Capture the cell that displays the provided text and extract its [x, y] central coordinate. 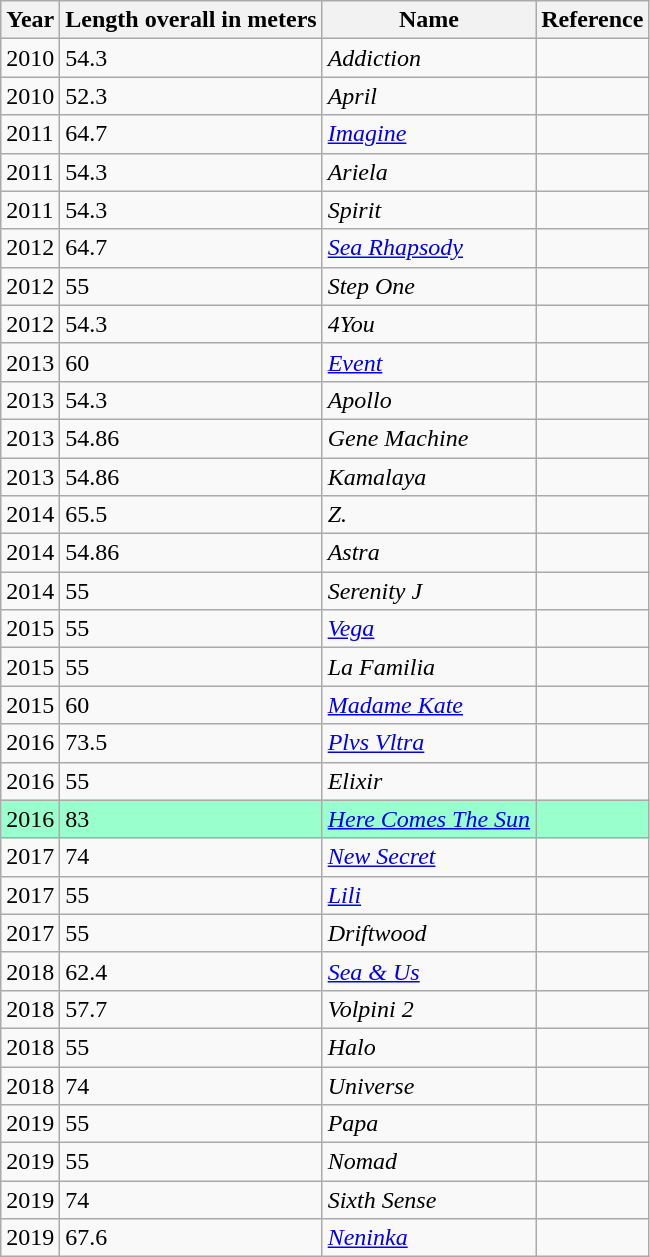
New Secret [428, 857]
Z. [428, 515]
4You [428, 324]
73.5 [191, 743]
Universe [428, 1085]
Serenity J [428, 591]
Neninka [428, 1238]
Event [428, 362]
Vega [428, 629]
Addiction [428, 58]
April [428, 96]
Madame Kate [428, 705]
52.3 [191, 96]
83 [191, 819]
Gene Machine [428, 438]
Nomad [428, 1162]
67.6 [191, 1238]
Sixth Sense [428, 1200]
Lili [428, 895]
Volpini 2 [428, 1009]
Name [428, 20]
65.5 [191, 515]
La Familia [428, 667]
57.7 [191, 1009]
Reference [592, 20]
Elixir [428, 781]
Spirit [428, 210]
Step One [428, 286]
Papa [428, 1124]
62.4 [191, 971]
Astra [428, 553]
Ariela [428, 172]
Sea & Us [428, 971]
Here Comes The Sun [428, 819]
Apollo [428, 400]
Driftwood [428, 933]
Sea Rhapsody [428, 248]
Year [30, 20]
Imagine [428, 134]
Halo [428, 1047]
Kamalaya [428, 477]
Plvs Vltra [428, 743]
Length overall in meters [191, 20]
